Find where the given text appears and provide that cell's center as [x, y] coordinate. 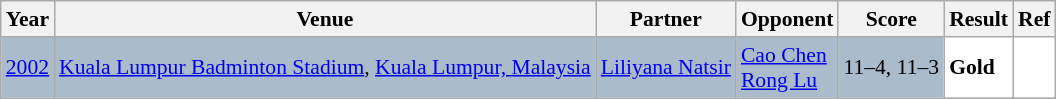
Year [28, 19]
Score [891, 19]
Opponent [788, 19]
2002 [28, 68]
Kuala Lumpur Badminton Stadium, Kuala Lumpur, Malaysia [325, 68]
Partner [666, 19]
Venue [325, 19]
11–4, 11–3 [891, 68]
Liliyana Natsir [666, 68]
Cao Chen Rong Lu [788, 68]
Gold [978, 68]
Ref [1034, 19]
Result [978, 19]
